Locate the cell with the specified text and output its (X, Y) center coordinate. 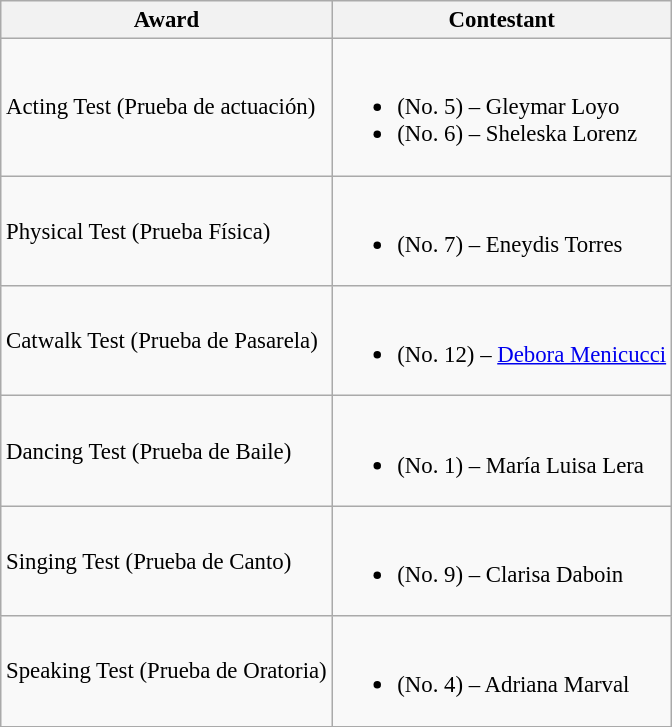
Speaking Test (Prueba de Oratoria) (166, 671)
Dancing Test (Prueba de Baile) (166, 451)
Acting Test (Prueba de actuación) (166, 108)
Contestant (502, 20)
(No. 4) – Adriana Marval (502, 671)
(No. 5) – Gleymar Loyo (No. 6) – Sheleska Lorenz (502, 108)
(No. 12) – Debora Menicucci (502, 341)
Physical Test (Prueba Física) (166, 231)
Catwalk Test (Prueba de Pasarela) (166, 341)
(No. 7) – Eneydis Torres (502, 231)
Singing Test (Prueba de Canto) (166, 561)
Award (166, 20)
(No. 9) – Clarisa Daboin (502, 561)
(No. 1) – María Luisa Lera (502, 451)
